Search for the cell housing the specified text and yield its (X, Y) center coordinate. 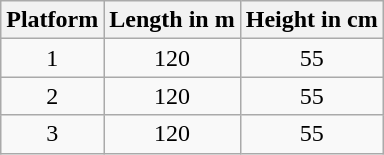
1 (52, 58)
2 (52, 96)
Height in cm (312, 20)
Length in m (172, 20)
3 (52, 134)
Platform (52, 20)
